From the cell containing the given text, extract its center point as (x, y) coordinate. 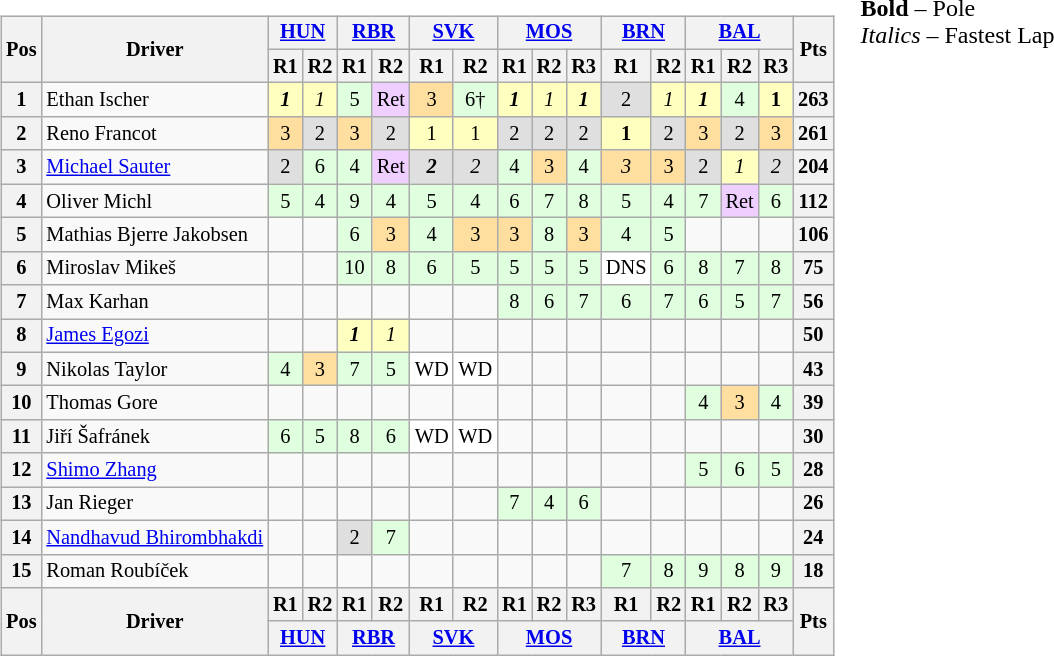
DNS (626, 268)
11 (21, 437)
18 (813, 571)
Michael Sauter (154, 167)
Reno Francot (154, 134)
204 (813, 167)
Shimo Zhang (154, 470)
261 (813, 134)
Miroslav Mikeš (154, 268)
75 (813, 268)
112 (813, 201)
50 (813, 336)
24 (813, 537)
28 (813, 470)
263 (813, 100)
James Egozi (154, 336)
39 (813, 403)
Jan Rieger (154, 504)
43 (813, 369)
15 (21, 571)
Jiří Šafránek (154, 437)
Max Karhan (154, 302)
14 (21, 537)
26 (813, 504)
Nandhavud Bhirombhakdi (154, 537)
Mathias Bjerre Jakobsen (154, 235)
106 (813, 235)
12 (21, 470)
56 (813, 302)
Thomas Gore (154, 403)
30 (813, 437)
Roman Roubíček (154, 571)
Oliver Michl (154, 201)
Ethan Ischer (154, 100)
Nikolas Taylor (154, 369)
13 (21, 504)
6† (475, 100)
